Detect which cell encompasses the target text, then output its [x, y] center coordinate. 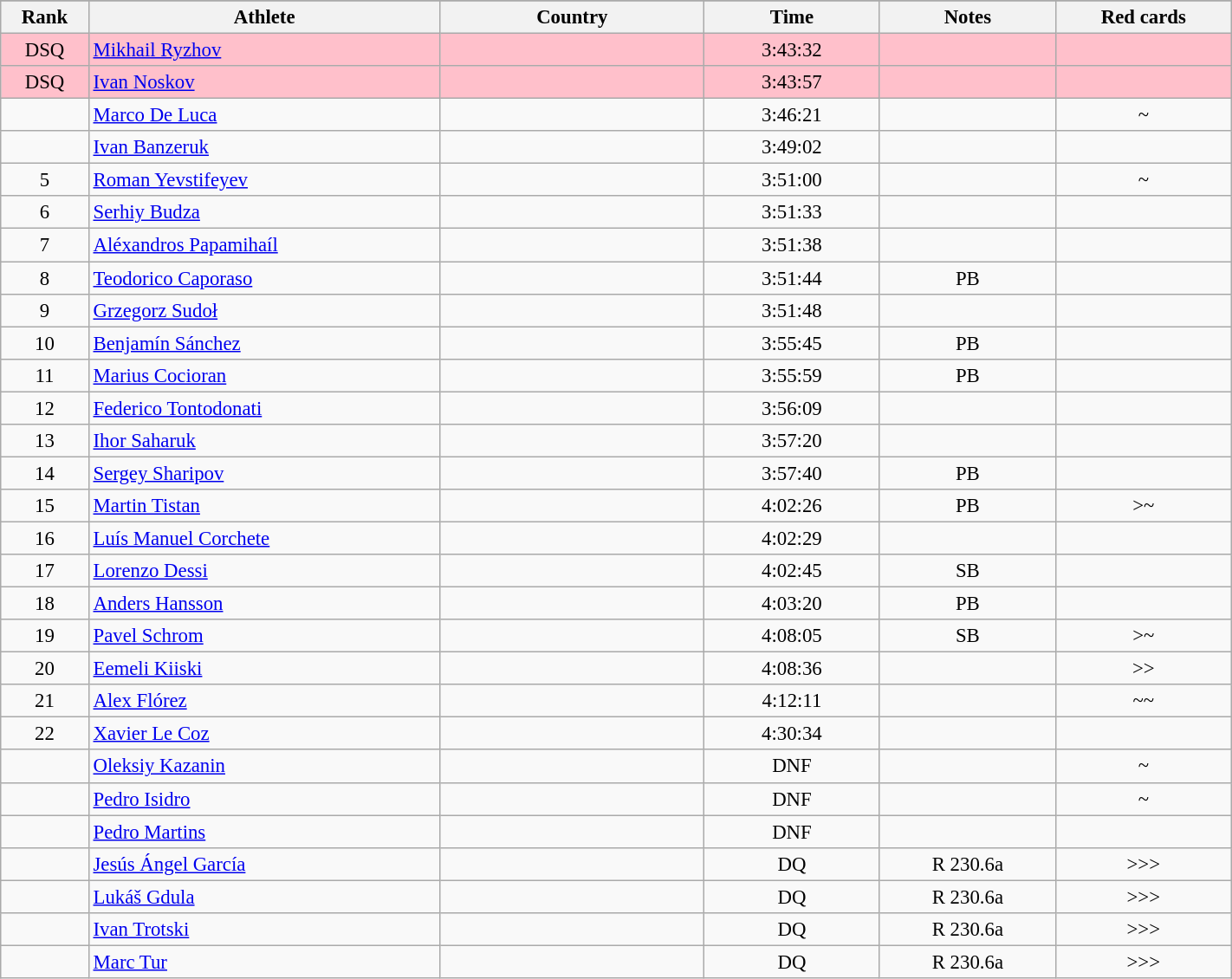
3:55:59 [792, 375]
3:43:32 [792, 50]
Aléxandros Papamihaíl [264, 245]
21 [45, 701]
Ihor Saharuk [264, 441]
3:57:40 [792, 473]
3:51:48 [792, 310]
Red cards [1144, 17]
3:49:02 [792, 147]
12 [45, 408]
4:08:36 [792, 669]
3:43:57 [792, 82]
Rank [45, 17]
Benjamín Sánchez [264, 343]
Marius Cocioran [264, 375]
3:46:21 [792, 115]
16 [45, 538]
Serhiy Budza [264, 212]
4:02:29 [792, 538]
4:02:26 [792, 506]
Time [792, 17]
20 [45, 669]
Pedro Martins [264, 832]
3:51:44 [792, 278]
22 [45, 734]
Pavel Schrom [264, 636]
Ivan Banzeruk [264, 147]
Mikhail Ryzhov [264, 50]
9 [45, 310]
Oleksiy Kazanin [264, 767]
6 [45, 212]
Martin Tistan [264, 506]
Alex Flórez [264, 701]
Roman Yevstifeyev [264, 180]
Pedro Isidro [264, 799]
18 [45, 604]
Ivan Noskov [264, 82]
15 [45, 506]
3:55:45 [792, 343]
Luís Manuel Corchete [264, 538]
Jesús Ángel García [264, 864]
Notes [967, 17]
Ivan Trotski [264, 930]
19 [45, 636]
Sergey Sharipov [264, 473]
4:30:34 [792, 734]
Grzegorz Sudoł [264, 310]
Federico Tontodonati [264, 408]
10 [45, 343]
~~ [1144, 701]
Marco De Luca [264, 115]
Lorenzo Dessi [264, 571]
3:51:38 [792, 245]
4:03:20 [792, 604]
4:02:45 [792, 571]
>> [1144, 669]
17 [45, 571]
4:12:11 [792, 701]
Xavier Le Coz [264, 734]
8 [45, 278]
Teodorico Caporaso [264, 278]
3:56:09 [792, 408]
Country [572, 17]
13 [45, 441]
5 [45, 180]
7 [45, 245]
3:51:33 [792, 212]
Marc Tur [264, 962]
3:57:20 [792, 441]
11 [45, 375]
Eemeli Kiiski [264, 669]
3:51:00 [792, 180]
Athlete [264, 17]
4:08:05 [792, 636]
14 [45, 473]
Anders Hansson [264, 604]
Lukáš Gdula [264, 897]
